Search for the cell housing the specified text and yield its (x, y) center coordinate. 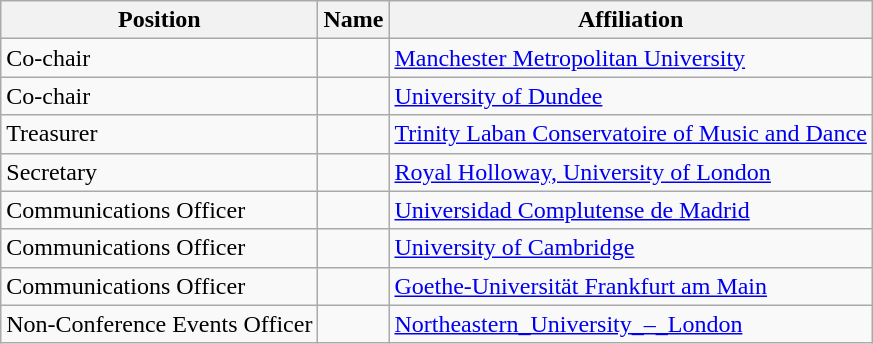
Name (354, 20)
University of Cambridge (630, 248)
Non-Conference Events Officer (160, 324)
Goethe-Universität Frankfurt am Main (630, 286)
Treasurer (160, 134)
Secretary (160, 172)
University of Dundee (630, 96)
Position (160, 20)
Universidad Complutense de Madrid (630, 210)
Affiliation (630, 20)
Trinity Laban Conservatoire of Music and Dance (630, 134)
Royal Holloway, University of London (630, 172)
Manchester Metropolitan University (630, 58)
Northeastern_University_–_London (630, 324)
